Capture the cell that displays the provided text and extract its (x, y) central coordinate. 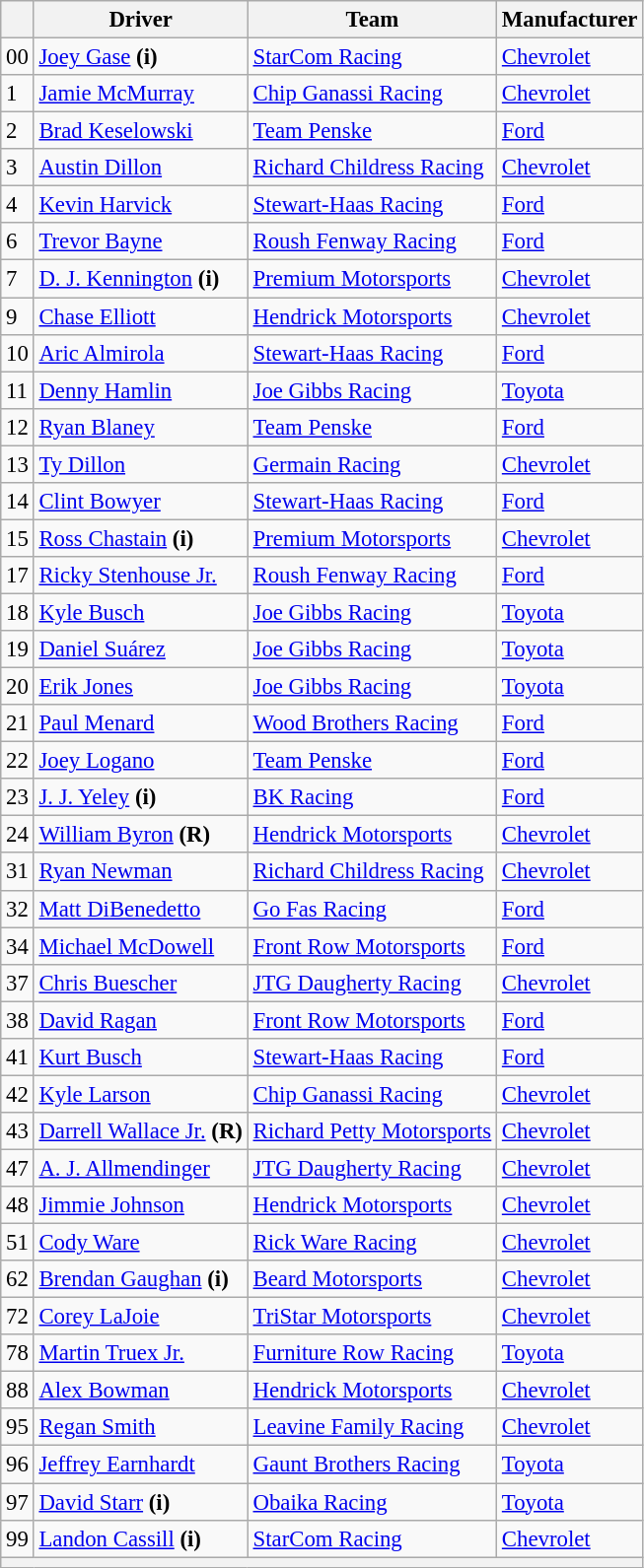
David Starr (i) (140, 1502)
2 (18, 131)
4 (18, 205)
19 (18, 649)
18 (18, 612)
Team (372, 20)
Beard Motorsports (372, 1279)
11 (18, 390)
Alex Bowman (140, 1391)
Ross Chastain (i) (140, 538)
Chase Elliott (140, 316)
88 (18, 1391)
12 (18, 427)
Jamie McMurray (140, 94)
Martin Truex Jr. (140, 1353)
Leavine Family Racing (372, 1428)
Brendan Gaughan (i) (140, 1279)
Go Fas Racing (372, 909)
TriStar Motorsports (372, 1317)
47 (18, 1168)
J. J. Yeley (i) (140, 797)
William Byron (R) (140, 835)
7 (18, 279)
15 (18, 538)
Kyle Busch (140, 612)
Joey Gase (i) (140, 57)
23 (18, 797)
Clint Bowyer (140, 502)
A. J. Allmendinger (140, 1168)
Michael McDowell (140, 946)
Jeffrey Earnhardt (140, 1465)
Driver (140, 20)
Gaunt Brothers Racing (372, 1465)
Rick Ware Racing (372, 1243)
Cody Ware (140, 1243)
D. J. Kennington (i) (140, 279)
Regan Smith (140, 1428)
17 (18, 576)
00 (18, 57)
Joey Logano (140, 761)
31 (18, 872)
Kevin Harvick (140, 205)
21 (18, 723)
Jimmie Johnson (140, 1205)
Denny Hamlin (140, 390)
43 (18, 1131)
Wood Brothers Racing (372, 723)
Chris Buescher (140, 983)
97 (18, 1502)
99 (18, 1538)
37 (18, 983)
Darrell Wallace Jr. (R) (140, 1131)
38 (18, 1020)
Daniel Suárez (140, 649)
3 (18, 168)
Obaika Racing (372, 1502)
Ty Dillon (140, 464)
Richard Petty Motorsports (372, 1131)
96 (18, 1465)
34 (18, 946)
41 (18, 1057)
Kurt Busch (140, 1057)
Brad Keselowski (140, 131)
14 (18, 502)
BK Racing (372, 797)
22 (18, 761)
Kyle Larson (140, 1094)
David Ragan (140, 1020)
62 (18, 1279)
6 (18, 241)
Germain Racing (372, 464)
72 (18, 1317)
13 (18, 464)
51 (18, 1243)
10 (18, 353)
32 (18, 909)
Austin Dillon (140, 168)
Ryan Newman (140, 872)
78 (18, 1353)
Manufacturer (570, 20)
Trevor Bayne (140, 241)
48 (18, 1205)
95 (18, 1428)
Landon Cassill (i) (140, 1538)
42 (18, 1094)
Furniture Row Racing (372, 1353)
20 (18, 687)
Aric Almirola (140, 353)
9 (18, 316)
Ricky Stenhouse Jr. (140, 576)
1 (18, 94)
Erik Jones (140, 687)
Corey LaJoie (140, 1317)
Matt DiBenedetto (140, 909)
Ryan Blaney (140, 427)
Paul Menard (140, 723)
24 (18, 835)
